Identify which cell holds the provided text, then report its (x, y) central coordinate. 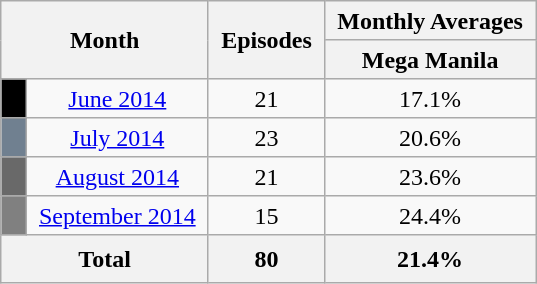
21.4% (430, 260)
23.6% (430, 176)
August 2014 (117, 176)
September 2014 (117, 216)
23 (266, 138)
80 (266, 260)
June 2014 (117, 98)
Episodes (266, 40)
15 (266, 216)
Monthly Averages (430, 20)
Mega Manila (430, 60)
17.1% (430, 98)
Total (105, 260)
24.4% (430, 216)
July 2014 (117, 138)
20.6% (430, 138)
Month (105, 40)
